Provide the (x, y) coordinate of the cell's center where the given text is located.  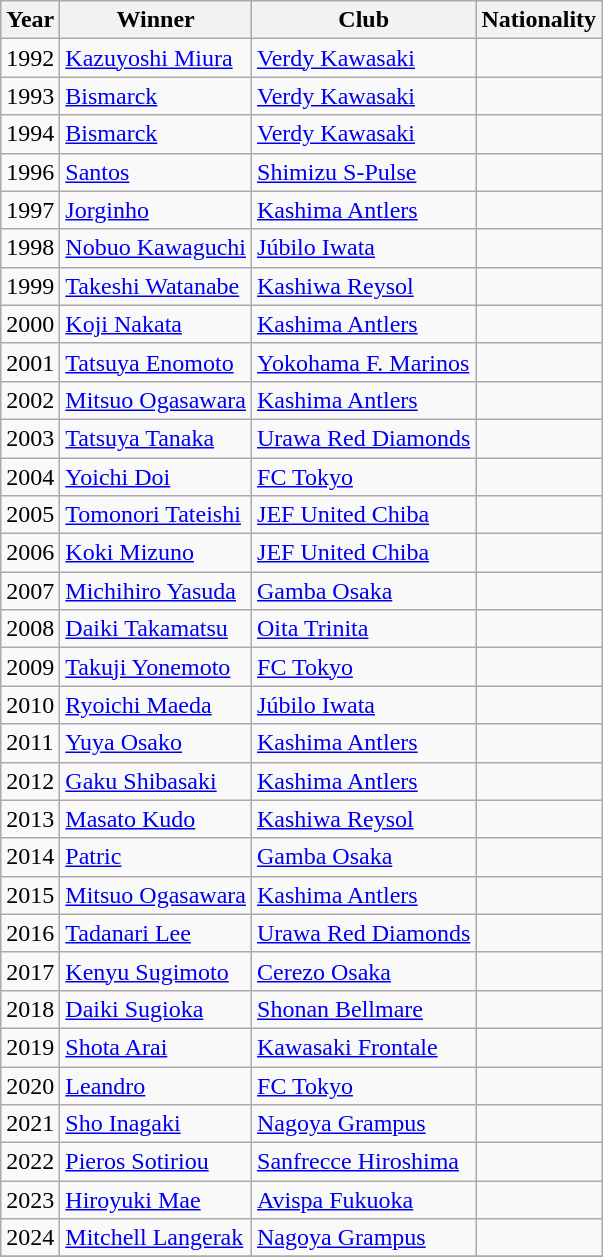
2004 (30, 477)
2016 (30, 933)
Koji Nakata (156, 324)
Mitchell Langerak (156, 1238)
2007 (30, 591)
Avispa Fukuoka (364, 1200)
Cerezo Osaka (364, 971)
Kawasaki Frontale (364, 1047)
2002 (30, 400)
Hiroyuki Mae (156, 1200)
1998 (30, 248)
2021 (30, 1124)
Shonan Bellmare (364, 1009)
Jorginho (156, 210)
Tatsuya Tanaka (156, 438)
2022 (30, 1162)
Michihiro Yasuda (156, 591)
2008 (30, 629)
2006 (30, 553)
Shimizu S-Pulse (364, 172)
2015 (30, 895)
2024 (30, 1238)
Patric (156, 857)
2017 (30, 971)
Year (30, 20)
2019 (30, 1047)
Tadanari Lee (156, 933)
Takeshi Watanabe (156, 286)
Daiki Sugioka (156, 1009)
2005 (30, 515)
1996 (30, 172)
2018 (30, 1009)
Ryoichi Maeda (156, 705)
Yokohama F. Marinos (364, 362)
Gaku Shibasaki (156, 781)
Nationality (539, 20)
Sanfrecce Hiroshima (364, 1162)
1994 (30, 134)
Shota Arai (156, 1047)
1997 (30, 210)
Masato Kudo (156, 819)
Tomonori Tateishi (156, 515)
1999 (30, 286)
2014 (30, 857)
Santos (156, 172)
Kenyu Sugimoto (156, 971)
2020 (30, 1085)
Koki Mizuno (156, 553)
2000 (30, 324)
Tatsuya Enomoto (156, 362)
2013 (30, 819)
Sho Inagaki (156, 1124)
Leandro (156, 1085)
2023 (30, 1200)
2010 (30, 705)
Club (364, 20)
Winner (156, 20)
2009 (30, 667)
2011 (30, 743)
Takuji Yonemoto (156, 667)
Yoichi Doi (156, 477)
2003 (30, 438)
2001 (30, 362)
Yuya Osako (156, 743)
Oita Trinita (364, 629)
Pieros Sotiriou (156, 1162)
Nobuo Kawaguchi (156, 248)
Kazuyoshi Miura (156, 58)
1993 (30, 96)
Daiki Takamatsu (156, 629)
2012 (30, 781)
1992 (30, 58)
